Determine the [x, y] coordinate at the center of the cell enclosing the given text.  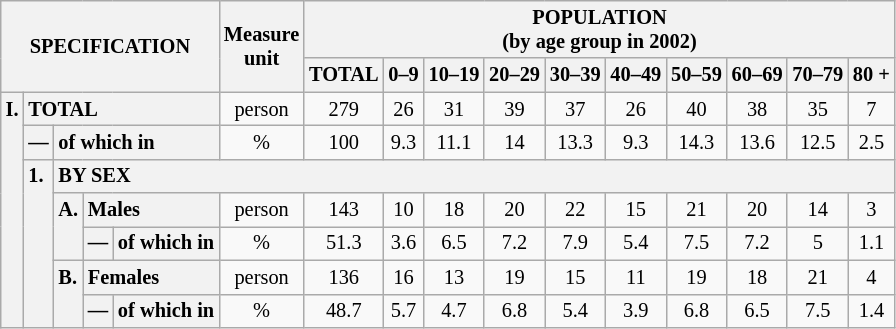
40–49 [636, 75]
31 [454, 109]
30–39 [576, 75]
11.1 [454, 142]
5 [818, 243]
38 [758, 109]
7 [872, 109]
0–9 [403, 75]
51.3 [344, 243]
13.6 [758, 142]
13 [454, 277]
10 [403, 210]
13.3 [576, 142]
2.5 [872, 142]
100 [344, 142]
4.7 [454, 311]
Females [151, 277]
10–19 [454, 75]
Males [151, 210]
60–69 [758, 75]
40 [696, 109]
1.4 [872, 311]
1.1 [872, 243]
12.5 [818, 142]
I. [12, 210]
35 [818, 109]
1. [38, 243]
5.7 [403, 311]
136 [344, 277]
3.6 [403, 243]
22 [576, 210]
3 [872, 210]
143 [344, 210]
Measure unit [262, 46]
A. [68, 226]
POPULATION (by age group in 2002) [600, 29]
SPECIFICATION [110, 46]
4 [872, 277]
11 [636, 277]
80 + [872, 75]
39 [514, 109]
16 [403, 277]
20–29 [514, 75]
50–59 [696, 75]
279 [344, 109]
BY SEX [474, 176]
7.9 [576, 243]
70–79 [818, 75]
14.3 [696, 142]
48.7 [344, 311]
37 [576, 109]
3.9 [636, 311]
B. [68, 294]
